For the text-containing cell, return its midpoint in (x, y) coordinate format. 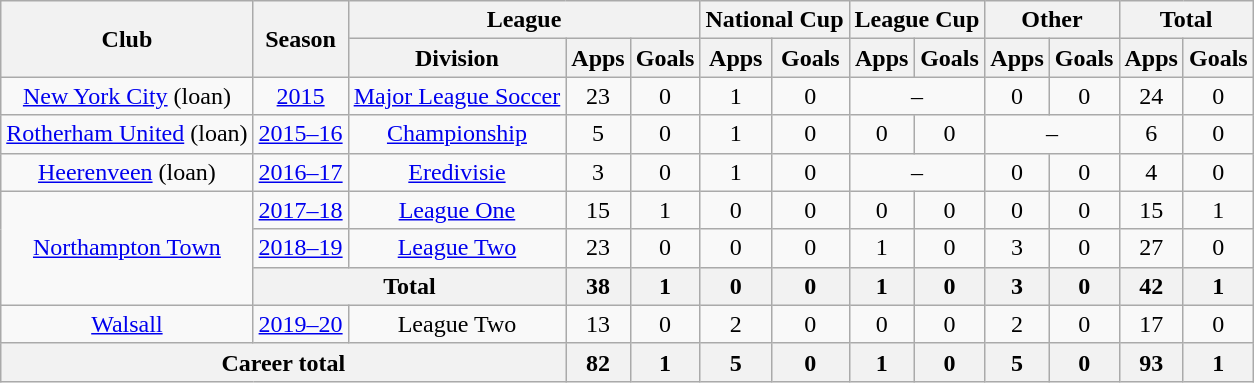
2018–19 (300, 248)
Northampton Town (127, 248)
National Cup (774, 20)
Division (457, 58)
Rotherham United (loan) (127, 134)
24 (1151, 96)
Walsall (127, 324)
Season (300, 39)
League One (457, 210)
2015 (300, 96)
New York City (loan) (127, 96)
2015–16 (300, 134)
27 (1151, 248)
38 (598, 286)
League (524, 20)
Eredivisie (457, 172)
13 (598, 324)
2017–18 (300, 210)
Club (127, 39)
93 (1151, 362)
2019–20 (300, 324)
17 (1151, 324)
Other (1052, 20)
Major League Soccer (457, 96)
Heerenveen (loan) (127, 172)
Championship (457, 134)
4 (1151, 172)
42 (1151, 286)
2016–17 (300, 172)
League Cup (917, 20)
Career total (284, 362)
6 (1151, 134)
82 (598, 362)
